Extract the (x, y) coordinate from the center of the cell holding the provided text.  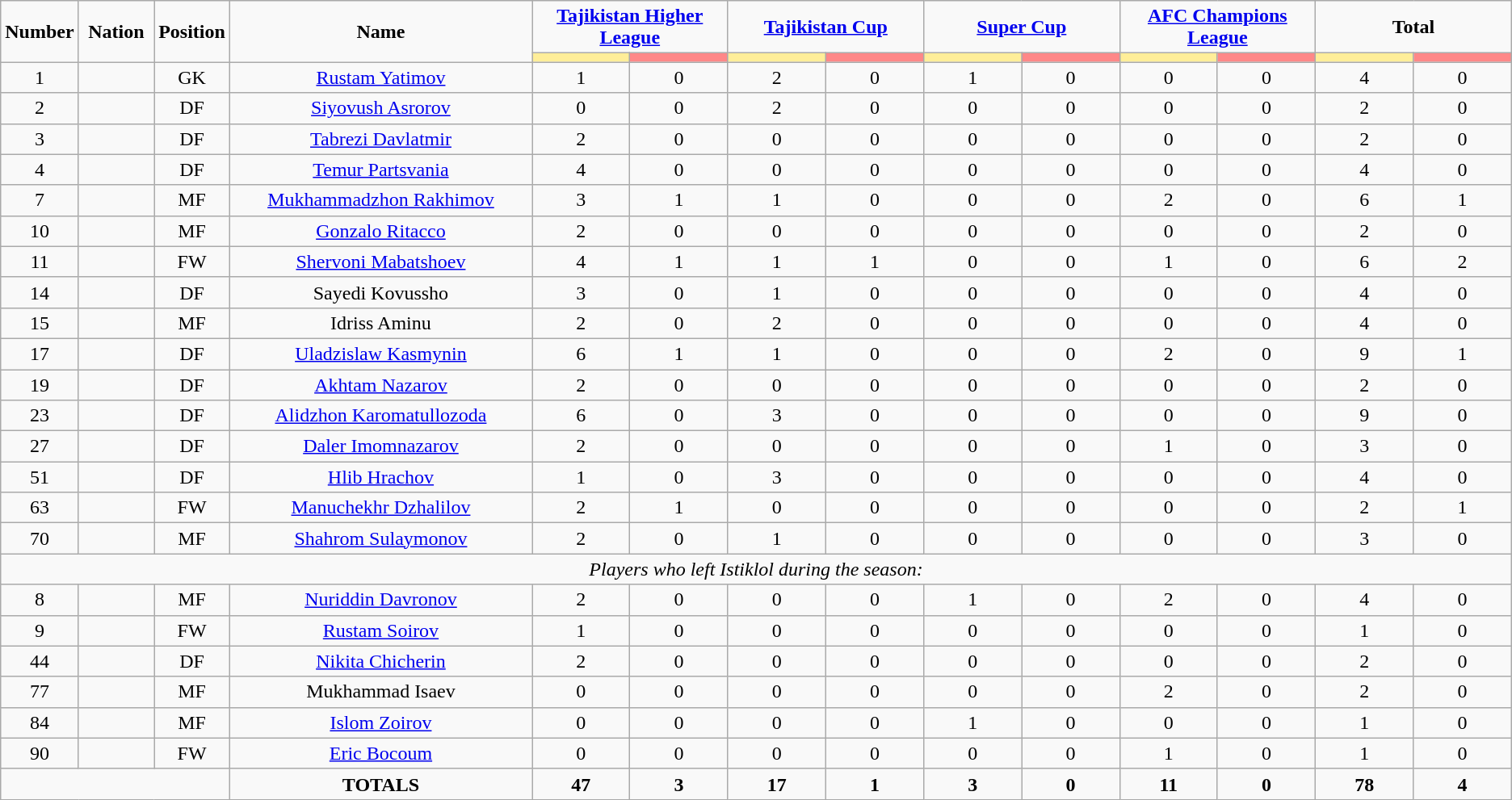
Gonzalo Ritacco (380, 231)
14 (40, 292)
Shahrom Sulaymonov (380, 538)
Name (380, 31)
AFC Champions League (1218, 27)
Akhtam Nazarov (380, 385)
Nuriddin Davronov (380, 600)
Daler Imomnazarov (380, 446)
47 (580, 784)
Rustam Yatimov (380, 77)
70 (40, 538)
19 (40, 385)
Position (192, 31)
8 (40, 600)
10 (40, 231)
78 (1365, 784)
63 (40, 508)
Hlib Hrachov (380, 477)
Players who left Istiklol during the season: (756, 569)
7 (40, 200)
Mukhammadzhon Rakhimov (380, 200)
90 (40, 753)
51 (40, 477)
44 (40, 661)
Shervoni Mabatshoev (380, 262)
Super Cup (1023, 27)
77 (40, 692)
Manuchekhr Dzhalilov (380, 508)
Sayedi Kovussho (380, 292)
Temur Partsvania (380, 170)
84 (40, 723)
Nikita Chicherin (380, 661)
Rustam Soirov (380, 630)
Mukhammad Isaev (380, 692)
Nation (116, 31)
15 (40, 323)
27 (40, 446)
23 (40, 416)
GK (192, 77)
TOTALS (380, 784)
Eric Bocoum (380, 753)
Total (1413, 27)
Siyovush Asrorov (380, 108)
Tajikistan Cup (825, 27)
Islom Zoirov (380, 723)
Idriss Aminu (380, 323)
Number (40, 31)
Alidzhon Karomatullozoda (380, 416)
Uladzislaw Kasmynin (380, 354)
Tabrezi Davlatmir (380, 139)
Tajikistan Higher League (630, 27)
